Determine the (x, y) coordinate at the center of the cell enclosing the given text.  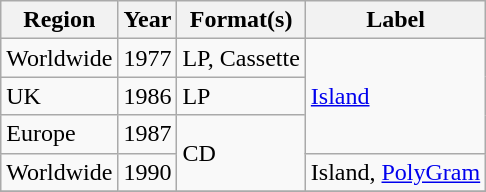
Region (60, 20)
Europe (60, 134)
1977 (148, 58)
1986 (148, 96)
CD (241, 153)
Format(s) (241, 20)
LP (241, 96)
Island (395, 96)
LP, Cassette (241, 58)
UK (60, 96)
Label (395, 20)
1990 (148, 172)
1987 (148, 134)
Island, PolyGram (395, 172)
Year (148, 20)
